Extract the [x, y] coordinate from the center of the cell holding the provided text.  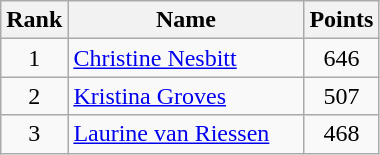
3 [34, 134]
Name [186, 20]
646 [342, 58]
507 [342, 96]
1 [34, 58]
Rank [34, 20]
Laurine van Riessen [186, 134]
Kristina Groves [186, 96]
Points [342, 20]
2 [34, 96]
Christine Nesbitt [186, 58]
468 [342, 134]
